Output the [x, y] coordinate of the center of the cell containing the given text.  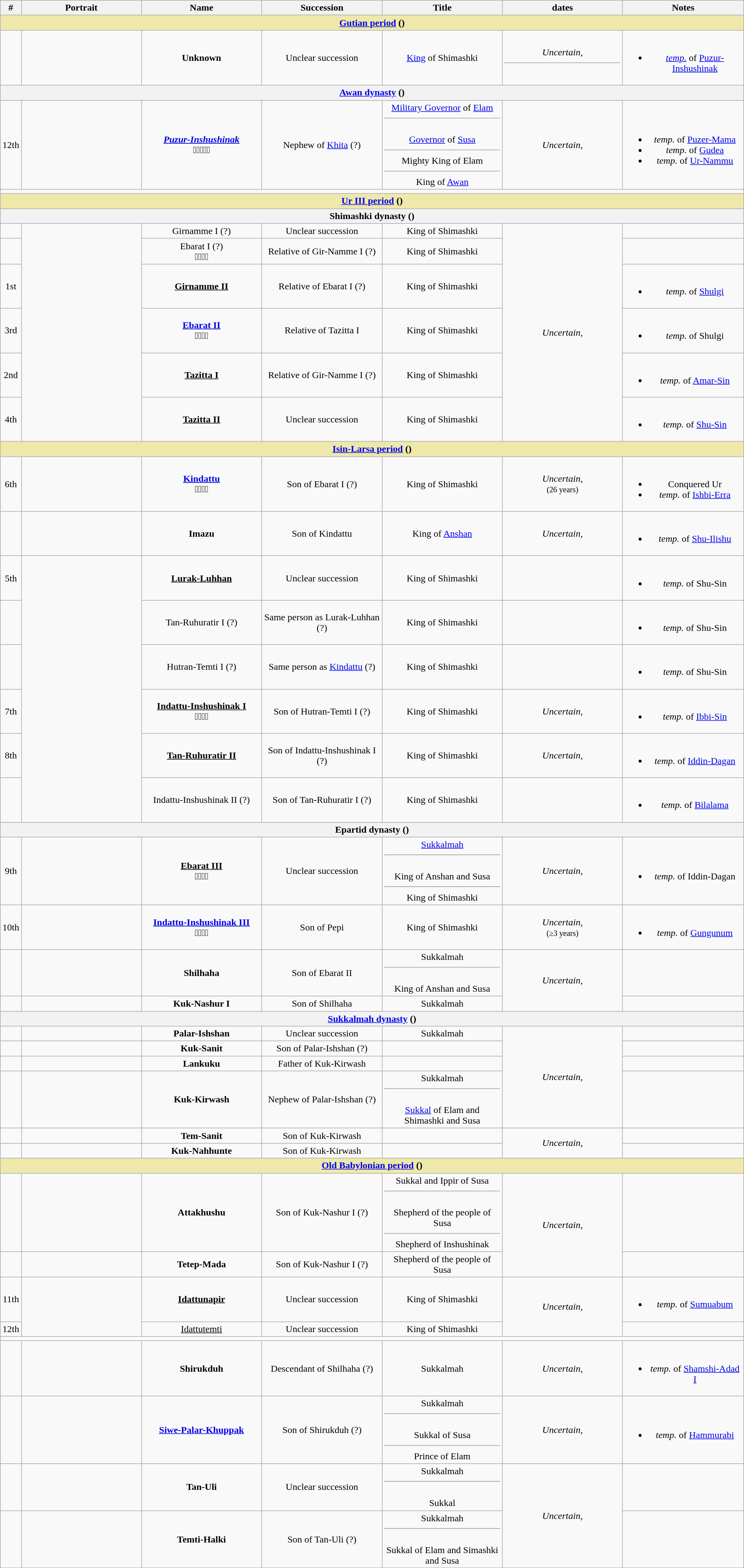
Ur III period () [372, 201]
SukkalmahSukkal of Elam and Shimashki and Susa [443, 1100]
Father of Kuk-Kirwash [322, 1064]
1st [11, 286]
4th [11, 419]
temp. of Shamshi-Adad I [684, 1368]
Indattu-Inshushinak I𒀭𒄿𒁕𒁺 [202, 711]
SukkalmahSukkal of Elam and Simashki and Susa [443, 1539]
Idattunapir [202, 1299]
Shimashki dynasty () [372, 216]
Tan-Ruhuratir I (?) [202, 623]
Lankuku [202, 1064]
Isin-Larsa period () [372, 449]
Unknown [202, 58]
Son of Tan-Ruhuratir I (?) [322, 800]
Temti-Halki [202, 1539]
temp. of Hammurabi [684, 1430]
King of Anshan [443, 534]
9th [11, 871]
3rd [11, 331]
5th [11, 578]
Son of Shilhaha [322, 1003]
Epartid dynasty () [372, 830]
SukkalmahKing of Anshan and Susa [443, 973]
Son of Ebarat I (?) [322, 484]
temp. of Amar-Sin [684, 375]
Uncertain, (≥3 years) [562, 927]
Relative of Tazitta I [322, 331]
Relative of Ebarat I (?) [322, 286]
Imazu [202, 534]
Gutian period () [372, 23]
Son of Ebarat II [322, 973]
Son of Kindattu [322, 534]
temp. of Gungunum [684, 927]
Idattutemti [202, 1329]
dates [562, 8]
Kindattu𒆠𒅔𒁕𒌅 [202, 484]
Son of Pepi [322, 927]
Military Governor of ElamGovernor of Susa Mighty King of Elam King of Awan [443, 144]
8th [11, 755]
Descendant of Shilhaha (?) [322, 1368]
Tetep-Mada [202, 1264]
Shilhaha [202, 973]
11th [11, 1299]
Son of Palar-Ishshan (?) [322, 1049]
Lurak-Luhhan [202, 578]
Sukkal and Ippir of SusaShepherd of the people of Susa Shepherd of Inshushinak [443, 1212]
10th [11, 927]
Kuk-Sanit [202, 1049]
# [11, 8]
Shirukduh [202, 1368]
7th [11, 711]
Title [443, 8]
Son of Shirukduh (?) [322, 1430]
Girnamme II [202, 286]
Name [202, 8]
Succession [322, 8]
Old Babylonian period () [372, 1166]
Nephew of Khita (?) [322, 144]
Tazitta II [202, 419]
Ebarat III𒂊𒁀𒊏𒀜 [202, 871]
Conquered Ur temp. of Ishbi-Erra [684, 484]
Ebarat I (?)𒂊𒁀𒊏𒀜 [202, 251]
Same person as Kindattu (?) [322, 667]
Nephew of Palar-Ishshan (?) [322, 1100]
Sukkalmah dynasty () [372, 1019]
temp. of Bilalama [684, 800]
temp. of Puzer-Mamatemp. of Gudeatemp. of Ur-Nammu [684, 144]
Palar-Ishshan [202, 1034]
Puzur-Inshushinak𒅤𒊭𒀭𒈹𒂞 [202, 144]
Tan-Uli [202, 1487]
temp. of Ibbi-Sin [684, 711]
Ebarat II𒂊𒁀𒊏𒀜 [202, 331]
Indattu-Inshushinak II (?) [202, 800]
Girnamme I (?) [202, 231]
temp. of Shu-Ilishu [684, 534]
temp. of Sumuabum [684, 1299]
temp. of Puzur-Inshushinak [684, 58]
Indattu-Inshushinak III𒀭𒄿𒁕𒁺 [202, 927]
Son of Indattu-Inshushinak I (?) [322, 755]
Portrait [81, 8]
Kuk-Nashur I [202, 1003]
SukkalmahKing of Anshan and Susa King of Shimashki [443, 871]
Son of Tan-Uli (?) [322, 1539]
Awan dynasty () [372, 93]
Kuk-Nahhunte [202, 1151]
Shepherd of the people of Susa [443, 1264]
Attakhushu [202, 1212]
2nd [11, 375]
Son of Hutran-Temti I (?) [322, 711]
Siwe-Palar-Khuppak [202, 1430]
6th [11, 484]
Tem-Sanit [202, 1136]
Hutran-Temti I (?) [202, 667]
Notes [684, 8]
Uncertain, (26 years) [562, 484]
Kuk-Kirwash [202, 1100]
Tazitta I [202, 375]
Tan-Ruhuratir II [202, 755]
SukkalmahSukkal of Susa Prince of Elam [443, 1430]
SukkalmahSukkal [443, 1487]
Same person as Lurak-Luhhan (?) [322, 623]
